Return (x, y) of the center of cell containing provided text 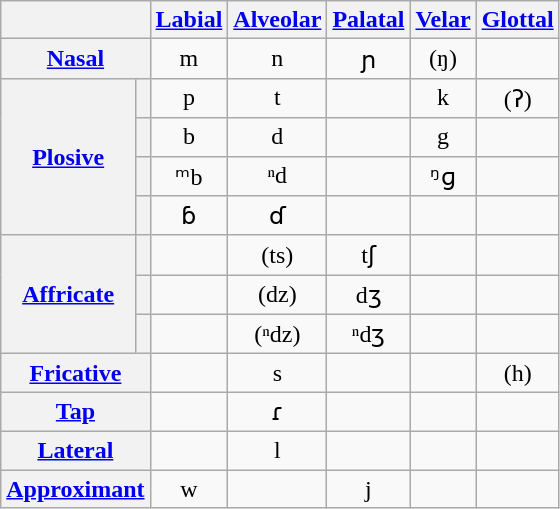
w (189, 489)
Palatal (368, 20)
(ⁿdz) (278, 334)
g (443, 137)
(ts) (278, 255)
b (189, 137)
(ʔ) (518, 98)
(h) (518, 373)
Plosive (68, 156)
Labial (189, 20)
d (278, 137)
p (189, 98)
t (278, 98)
Approximant (76, 489)
Tap (76, 412)
Velar (443, 20)
Affricate (68, 294)
dʒ (368, 295)
j (368, 489)
(ŋ) (443, 59)
Fricative (76, 373)
Nasal (76, 59)
l (278, 450)
ɓ (189, 216)
ᵐb (189, 176)
m (189, 59)
Alveolar (278, 20)
ɾ (278, 412)
ɲ (368, 59)
n (278, 59)
ɗ (278, 216)
Glottal (518, 20)
tʃ (368, 255)
ⁿd (278, 176)
k (443, 98)
ᵑɡ (443, 176)
s (278, 373)
(dz) (278, 295)
ⁿdʒ (368, 334)
Lateral (76, 450)
